Provide the [x, y] coordinate of the cell's center where the given text is located.  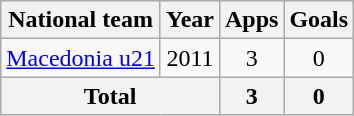
2011 [190, 58]
National team [81, 20]
Total [110, 96]
Macedonia u21 [81, 58]
Goals [319, 20]
Apps [251, 20]
Year [190, 20]
